Return the (X, Y) coordinate for the center point of the cell that contains the specified text.  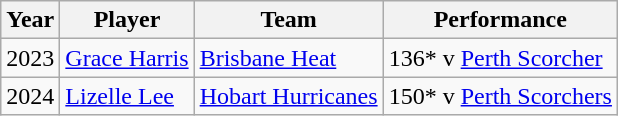
Grace Harris (127, 58)
Brisbane Heat (288, 58)
Lizelle Lee (127, 96)
Performance (500, 20)
Year (30, 20)
150* v Perth Scorchers (500, 96)
136* v Perth Scorcher (500, 58)
Team (288, 20)
2024 (30, 96)
Hobart Hurricanes (288, 96)
Player (127, 20)
2023 (30, 58)
